Locate the cell with the specified text and output its (x, y) center coordinate. 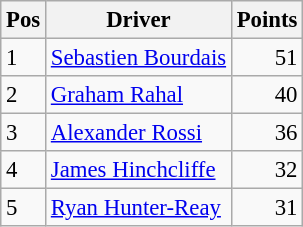
2 (24, 95)
4 (24, 170)
James Hinchcliffe (139, 170)
40 (266, 95)
Driver (139, 20)
Ryan Hunter-Reay (139, 208)
31 (266, 208)
1 (24, 58)
3 (24, 133)
5 (24, 208)
32 (266, 170)
Points (266, 20)
36 (266, 133)
Graham Rahal (139, 95)
Pos (24, 20)
51 (266, 58)
Sebastien Bourdais (139, 58)
Alexander Rossi (139, 133)
